Determine the (X, Y) coordinate at the center of the cell enclosing the given text.  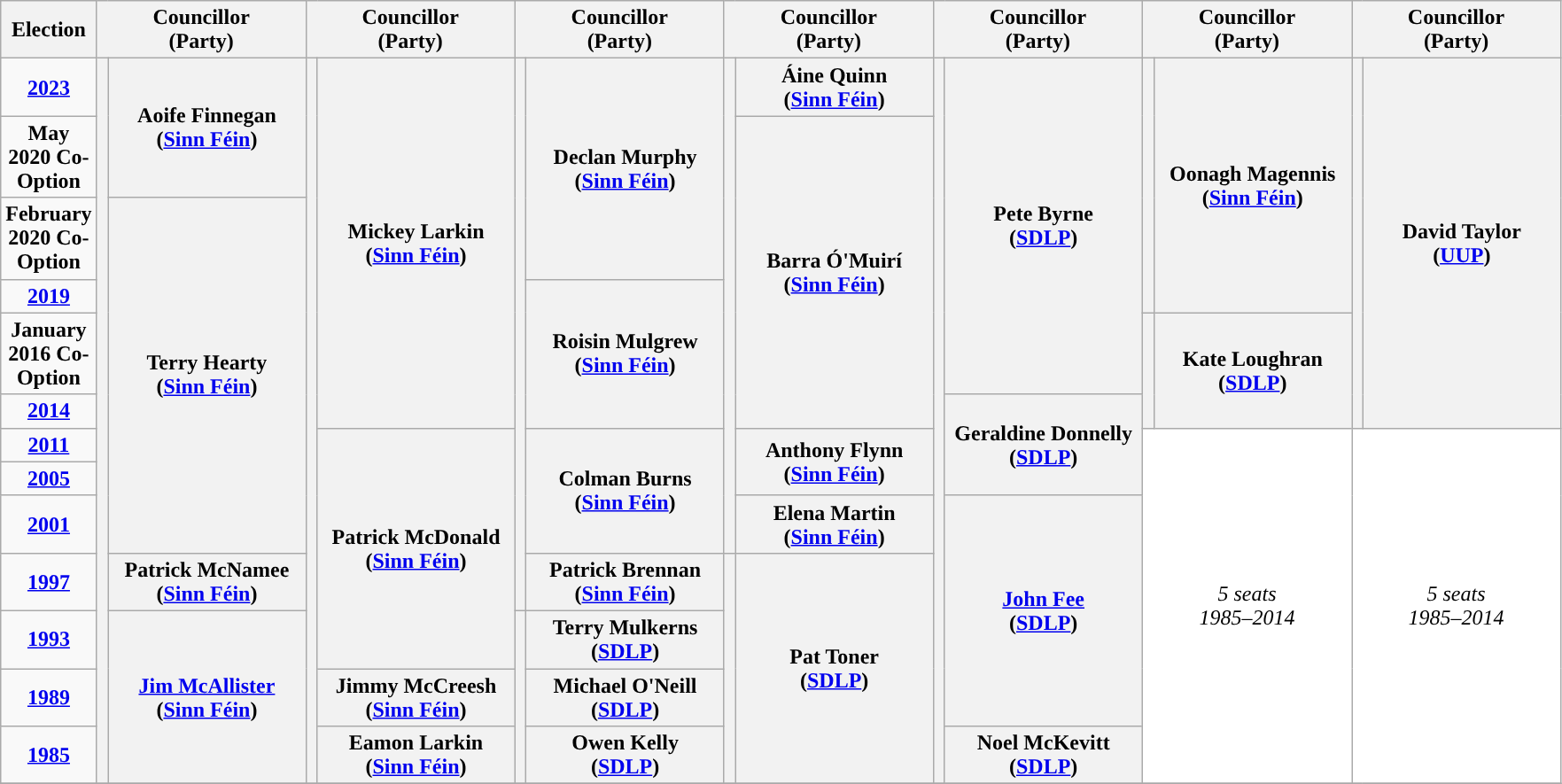
Áine Quinn (Sinn Féin) (835, 87)
Patrick Brennan (Sinn Féin) (626, 581)
Barra Ó'Muirí (Sinn Féin) (835, 272)
1997 (49, 581)
Noel McKevitt (SDLP) (1044, 755)
Jim McAllister (Sinn Féin) (207, 696)
May 2020 Co-Option (49, 157)
David Taylor (UUP) (1462, 243)
2019 (49, 296)
2023 (49, 87)
Oonagh Magennis (Sinn Féin) (1253, 186)
Aoife Finnegan (Sinn Féin) (207, 128)
Michael O'Neill (SDLP) (626, 696)
Anthony Flynn (Sinn Féin) (835, 462)
January 2016 Co-Option (49, 353)
Patrick McNamee (Sinn Féin) (207, 581)
Colman Burns (Sinn Féin) (626, 491)
Declan Murphy (Sinn Féin) (626, 168)
Mickey Larkin (Sinn Féin) (416, 243)
Kate Loughran (SDLP) (1253, 370)
Eamon Larkin (Sinn Féin) (416, 755)
Geraldine Donnelly (SDLP) (1044, 445)
Terry Hearty (Sinn Féin) (207, 376)
2011 (49, 445)
Patrick McDonald (Sinn Féin) (416, 547)
Election (49, 30)
Pat Toner (SDLP) (835, 668)
2014 (49, 411)
2001 (49, 524)
Owen Kelly (SDLP) (626, 755)
1993 (49, 640)
John Fee (SDLP) (1044, 610)
Jimmy McCreesh (Sinn Féin) (416, 696)
February 2020 Co-Option (49, 238)
2005 (49, 478)
Roisin Mulgrew (Sinn Féin) (626, 353)
Terry Mulkerns (SDLP) (626, 640)
1985 (49, 755)
Pete Byrne (SDLP) (1044, 227)
1989 (49, 696)
Elena Martin (Sinn Féin) (835, 524)
